Detect which cell encompasses the target text, then output its [x, y] center coordinate. 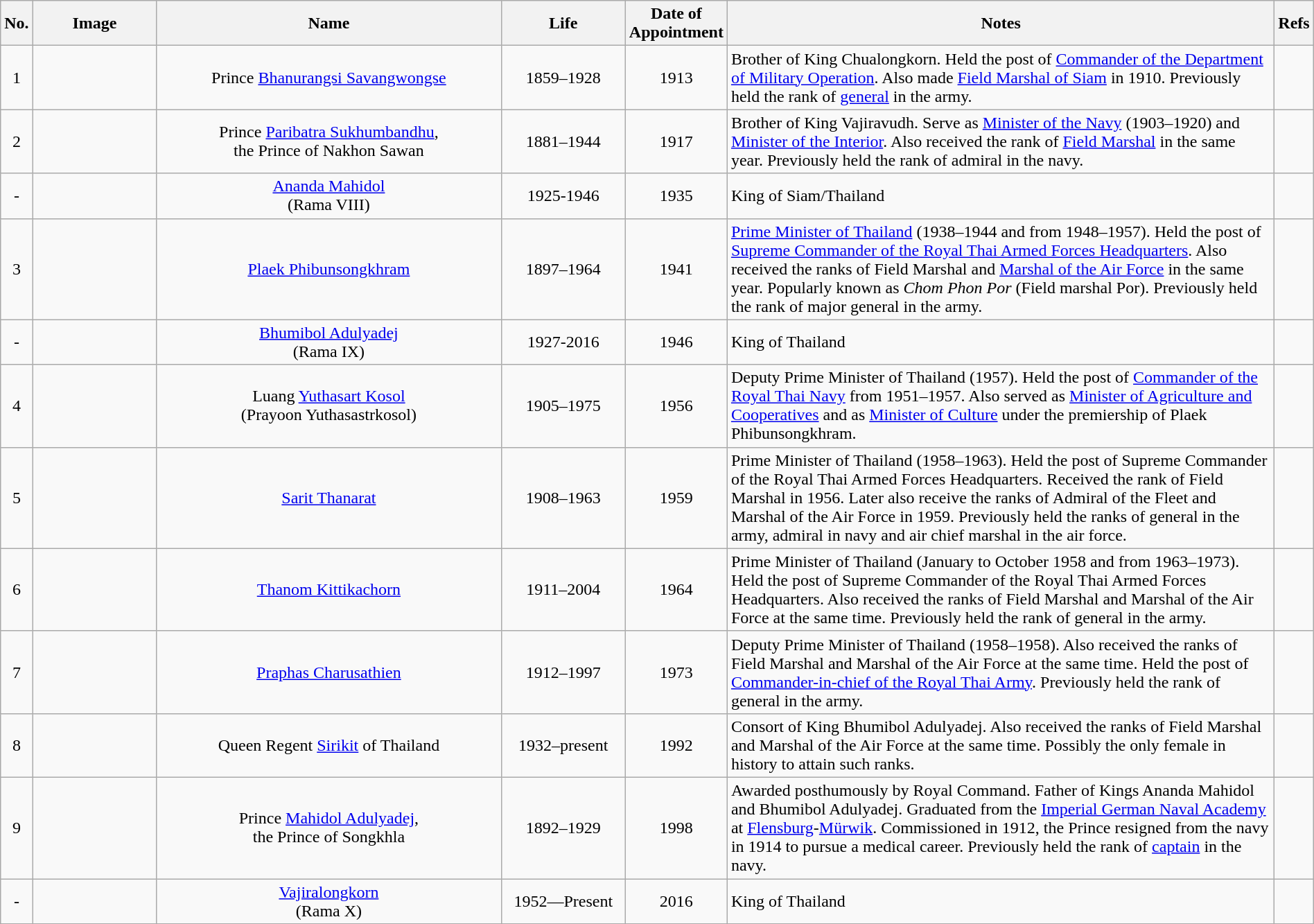
1897–1964 [563, 269]
7 [17, 672]
King of Siam/Thailand [1001, 195]
Prince Paribatra Sukhumbandhu, the Prince of Nakhon Sawan [329, 141]
1905–1975 [563, 406]
Date of Appointment [676, 24]
Image [94, 24]
Sarit Thanarat [329, 498]
Luang Yuthasart Kosol(Prayoon Yuthasastrkosol) [329, 406]
Name [329, 24]
4 [17, 406]
2 [17, 141]
5 [17, 498]
1859–1928 [563, 78]
Queen Regent Sirikit of Thailand [329, 745]
1935 [676, 195]
1917 [676, 141]
1941 [676, 269]
Prince Mahidol Adulyadej,the Prince of Songkhla [329, 828]
1881–1944 [563, 141]
1925-1946 [563, 195]
Bhumibol Adulyadej(Rama IX) [329, 342]
1992 [676, 745]
Plaek Phibunsongkhram [329, 269]
Life [563, 24]
Ananda Mahidol(Rama VIII) [329, 195]
1952—Present [563, 901]
Vajiralongkorn(Rama X) [329, 901]
1892–1929 [563, 828]
3 [17, 269]
1908–1963 [563, 498]
1 [17, 78]
1911–2004 [563, 589]
1932–present [563, 745]
Praphas Charusathien [329, 672]
1913 [676, 78]
6 [17, 589]
2016 [676, 901]
1956 [676, 406]
1973 [676, 672]
1998 [676, 828]
1964 [676, 589]
No. [17, 24]
1959 [676, 498]
9 [17, 828]
8 [17, 745]
1927-2016 [563, 342]
Prince Bhanurangsi Savangwongse [329, 78]
Notes [1001, 24]
1912–1997 [563, 672]
1946 [676, 342]
Thanom Kittikachorn [329, 589]
Refs [1294, 24]
